Find where the given text appears and provide that cell's center as [x, y] coordinate. 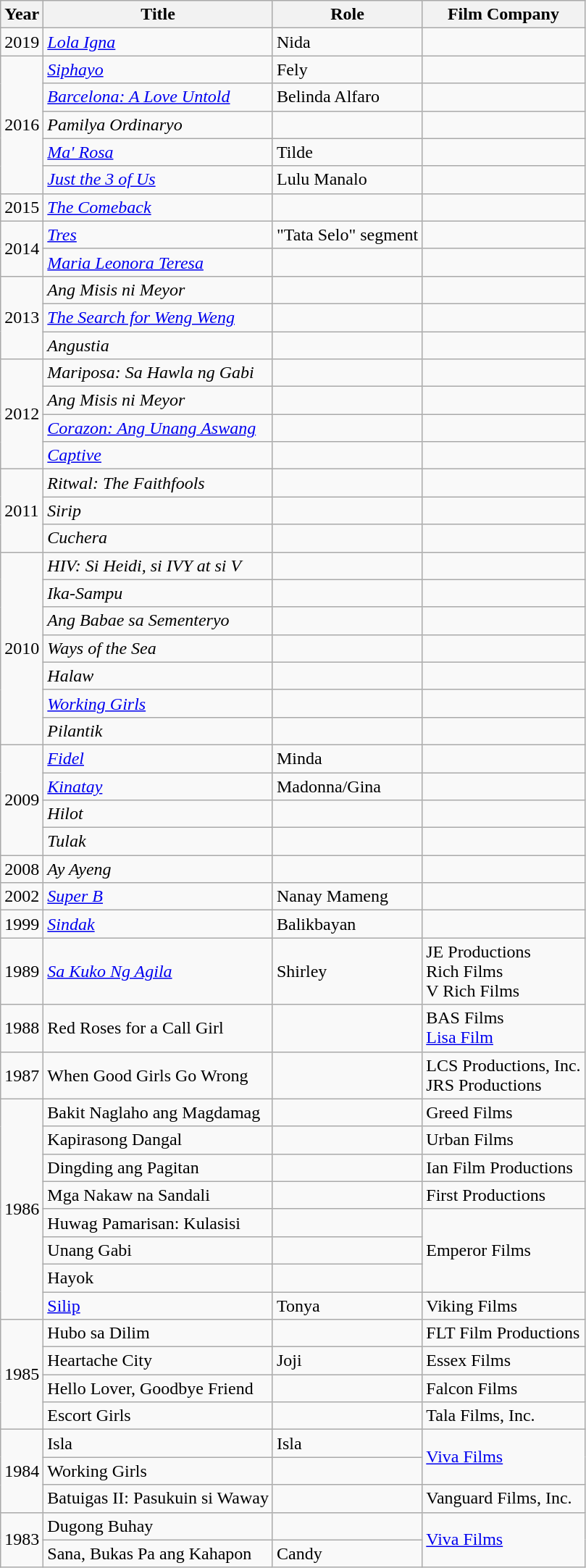
Super B [158, 897]
Kinatay [158, 786]
2009 [22, 800]
Ay Ayeng [158, 869]
Tres [158, 235]
Film Company [503, 14]
Corazon: Ang Unang Aswang [158, 428]
2016 [22, 125]
Greed Films [503, 1112]
Falcon Films [503, 1388]
Siphayo [158, 70]
Vanguard Films, Inc. [503, 1498]
The Comeback [158, 207]
Emperor Films [503, 1250]
2012 [22, 414]
Role [347, 14]
Sindak [158, 924]
2015 [22, 207]
Cuchera [158, 538]
Sirip [158, 511]
Ang Babae sa Sementeryo [158, 621]
2019 [22, 42]
Captive [158, 456]
Sana, Bukas Pa ang Kahapon [158, 1554]
1989 [22, 971]
When Good Girls Go Wrong [158, 1075]
2014 [22, 248]
Nanay Mameng [347, 897]
Ritwal: The Faithfools [158, 483]
Fely [347, 70]
Madonna/Gina [347, 786]
JE ProductionsRich FilmsV Rich Films [503, 971]
Halaw [158, 676]
2010 [22, 648]
Huwag Pamarisan: Kulasisi [158, 1223]
1985 [22, 1375]
Lola Igna [158, 42]
Unang Gabi [158, 1250]
1988 [22, 1028]
Tulak [158, 842]
Essex Films [503, 1361]
BAS FilmsLisa Film [503, 1028]
Joji [347, 1361]
2008 [22, 869]
Balikbayan [347, 924]
1984 [22, 1471]
Viking Films [503, 1306]
Ma' Rosa [158, 152]
The Search for Weng Weng [158, 317]
"Tata Selo" segment [347, 235]
Lulu Manalo [347, 180]
1999 [22, 924]
Dugong Buhay [158, 1526]
1986 [22, 1209]
HIV: Si Heidi, si IVY at si V [158, 566]
Mga Nakaw na Sandali [158, 1195]
Ways of the Sea [158, 648]
2002 [22, 897]
Batuigas II: Pasukuin si Waway [158, 1498]
Minda [347, 758]
2013 [22, 317]
Hubo sa Dilim [158, 1333]
Kapirasong Dangal [158, 1140]
Barcelona: A Love Untold [158, 97]
Tilde [347, 152]
Shirley [347, 971]
Hayok [158, 1278]
Silip [158, 1306]
Sa Kuko Ng Agila [158, 971]
FLT Film Productions [503, 1333]
1983 [22, 1540]
Angustia [158, 345]
Hello Lover, Goodbye Friend [158, 1388]
Mariposa: Sa Hawla ng Gabi [158, 373]
Urban Films [503, 1140]
1987 [22, 1075]
Heartache City [158, 1361]
Nida [347, 42]
Candy [347, 1554]
LCS Productions, Inc.JRS Productions [503, 1075]
Fidel [158, 758]
First Productions [503, 1195]
Maria Leonora Teresa [158, 262]
Just the 3 of Us [158, 180]
Year [22, 14]
Pamilya Ordinaryo [158, 125]
2011 [22, 511]
Dingding ang Pagitan [158, 1167]
Pilantik [158, 731]
Bakit Naglaho ang Magdamag [158, 1112]
Escort Girls [158, 1416]
Ika-Sampu [158, 593]
Hilot [158, 814]
Red Roses for a Call Girl [158, 1028]
Belinda Alfaro [347, 97]
Tonya [347, 1306]
Ian Film Productions [503, 1167]
Tala Films, Inc. [503, 1416]
Title [158, 14]
